Return [x, y] of the center of cell containing provided text 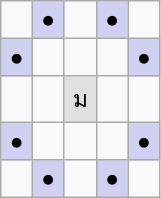
ม [80, 100]
